Scan for the cell matching the given text and deliver its (x, y) coordinate at center. 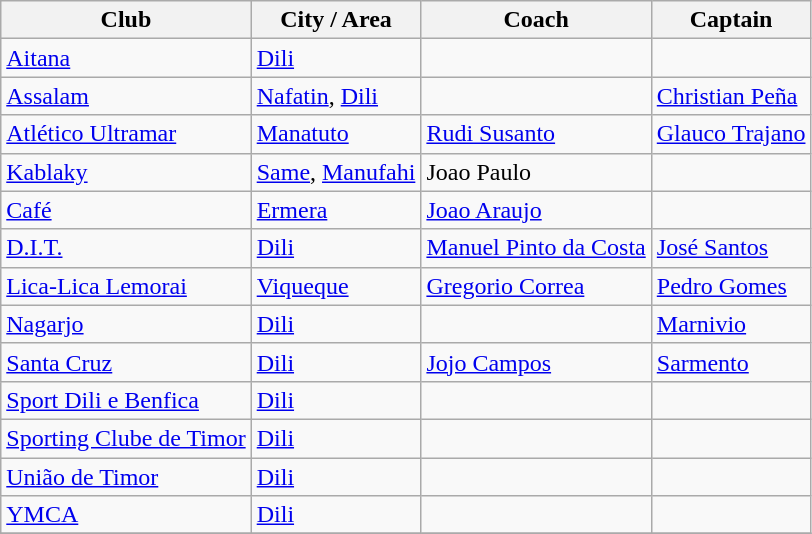
Manuel Pinto da Costa (536, 248)
Jojo Campos (536, 362)
Pedro Gomes (731, 286)
Sarmento (731, 362)
Sport Dili e Benfica (126, 400)
Ermera (336, 210)
União de Timor (126, 477)
Santa Cruz (126, 362)
Aitana (126, 58)
José Santos (731, 248)
Same, Manufahi (336, 172)
Captain (731, 20)
Gregorio Correa (536, 286)
Christian Peña (731, 96)
Kablaky (126, 172)
Assalam (126, 96)
Nafatin, Dili (336, 96)
Coach (536, 20)
Lica-Lica Lemorai (126, 286)
Club (126, 20)
Viqueque (336, 286)
D.I.T. (126, 248)
Sporting Clube de Timor (126, 438)
Joao Paulo (536, 172)
Café (126, 210)
Atlético Ultramar (126, 134)
Manatuto (336, 134)
City / Area (336, 20)
Nagarjo (126, 324)
YMCA (126, 515)
Joao Araujo (536, 210)
Glauco Trajano (731, 134)
Marnivio (731, 324)
Rudi Susanto (536, 134)
